Return the [X, Y] coordinate for the center point of the cell that contains the specified text.  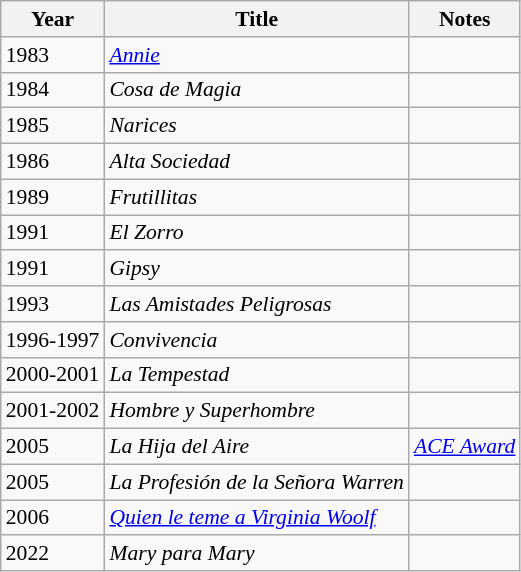
1984 [53, 90]
Alta Sociedad [256, 162]
Mary para Mary [256, 554]
La Profesión de la Señora Warren [256, 482]
2001-2002 [53, 411]
2006 [53, 518]
Year [53, 19]
La Tempestad [256, 375]
1989 [53, 197]
Notes [464, 19]
Las Amistades Peligrosas [256, 304]
El Zorro [256, 233]
1985 [53, 126]
2000-2001 [53, 375]
1996-1997 [53, 340]
Quien le teme a Virginia Woolf [256, 518]
La Hija del Aire [256, 447]
Hombre y Superhombre [256, 411]
Gipsy [256, 269]
1986 [53, 162]
Annie [256, 55]
Frutillitas [256, 197]
1983 [53, 55]
Convivencia [256, 340]
Cosa de Magia [256, 90]
2022 [53, 554]
1993 [53, 304]
Title [256, 19]
Narices [256, 126]
ACE Award [464, 447]
